Determine the (X, Y) coordinate at the center of the cell enclosing the given text.  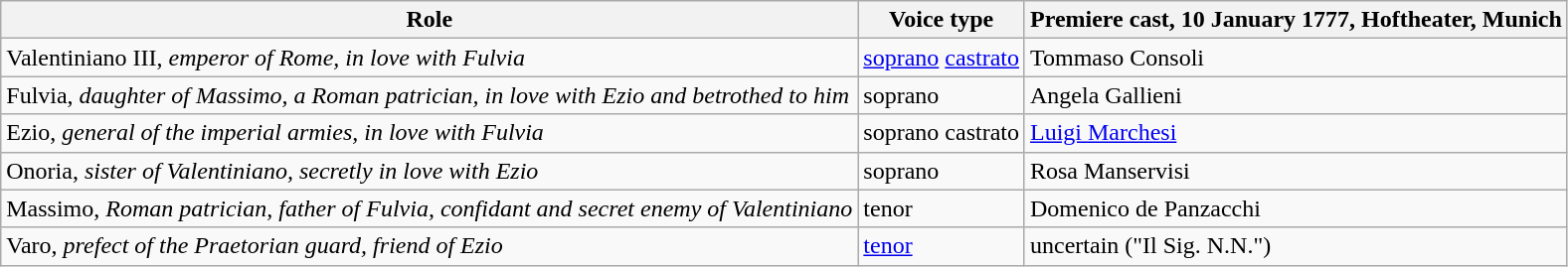
Angela Gallieni (1296, 95)
Luigi Marchesi (1296, 133)
Ezio, general of the imperial armies, in love with Fulvia (430, 133)
Premiere cast, 10 January 1777, Hoftheater, Munich (1296, 20)
Tommaso Consoli (1296, 58)
Rosa Manservisi (1296, 171)
uncertain ("Il Sig. N.N.") (1296, 246)
Voice type (942, 20)
Domenico de Panzacchi (1296, 208)
Valentiniano III, emperor of Rome, in love with Fulvia (430, 58)
Onoria, sister of Valentiniano, secretly in love with Ezio (430, 171)
Massimo, Roman patrician, father of Fulvia, confidant and secret enemy of Valentiniano (430, 208)
Varo, prefect of the Praetorian guard, friend of Ezio (430, 246)
Fulvia, daughter of Massimo, a Roman patrician, in love with Ezio and betrothed to him (430, 95)
Role (430, 20)
